Determine the (X, Y) coordinate at the center of the cell enclosing the given text.  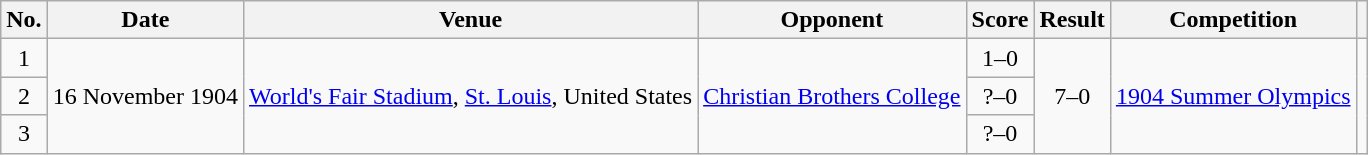
1–0 (1000, 58)
Opponent (832, 20)
3 (24, 134)
Result (1072, 20)
Venue (471, 20)
World's Fair Stadium, St. Louis, United States (471, 96)
No. (24, 20)
Score (1000, 20)
Competition (1233, 20)
7–0 (1072, 96)
1904 Summer Olympics (1233, 96)
Date (145, 20)
Christian Brothers College (832, 96)
1 (24, 58)
2 (24, 96)
16 November 1904 (145, 96)
